Return the (X, Y) coordinate for the center point of the cell that contains the specified text.  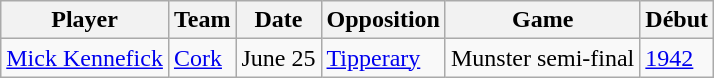
Player (85, 20)
1942 (677, 58)
Mick Kennefick (85, 58)
June 25 (278, 58)
Début (677, 20)
Opposition (383, 20)
Munster semi-final (542, 58)
Cork (202, 58)
Tipperary (383, 58)
Game (542, 20)
Team (202, 20)
Date (278, 20)
